Capture the cell that displays the provided text and extract its [x, y] central coordinate. 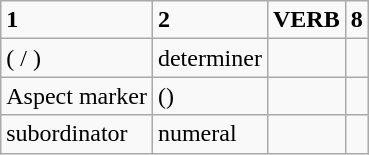
subordinator [77, 134]
2 [210, 20]
VERB [306, 20]
1 [77, 20]
determiner [210, 58]
Aspect marker [77, 96]
( / ) [77, 58]
() [210, 96]
8 [356, 20]
numeral [210, 134]
